Output the [x, y] coordinate of the center of the cell containing the given text.  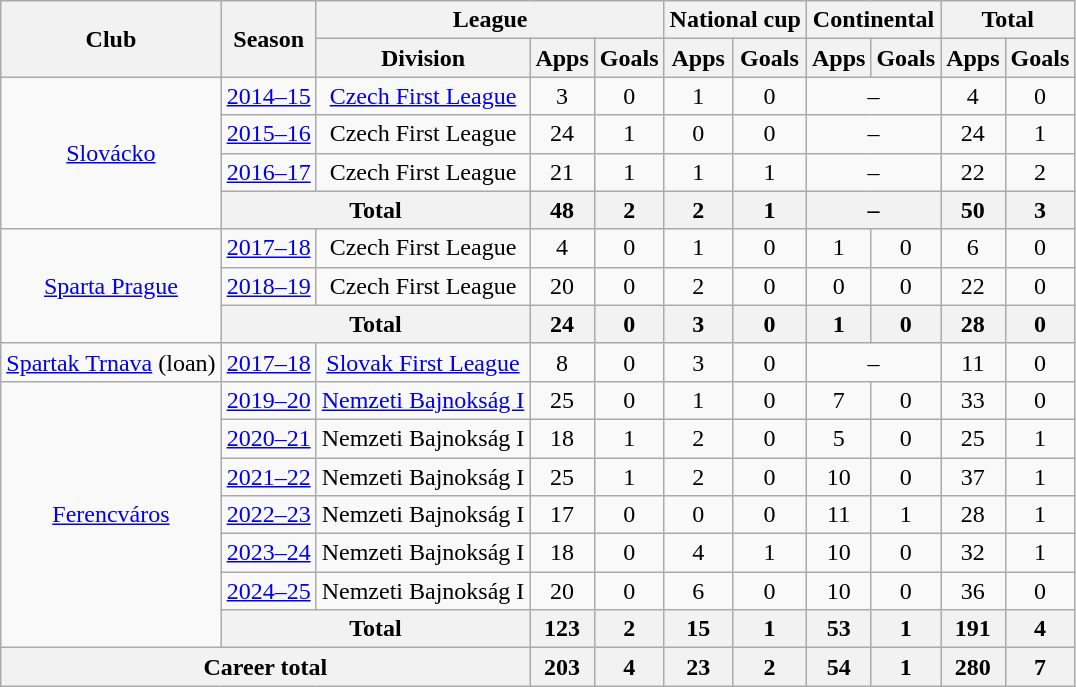
Continental [873, 20]
21 [562, 172]
50 [973, 210]
32 [973, 553]
2014–15 [268, 96]
2024–25 [268, 591]
Division [423, 58]
53 [838, 629]
203 [562, 667]
Slovácko [111, 153]
2022–23 [268, 515]
36 [973, 591]
17 [562, 515]
280 [973, 667]
Season [268, 39]
8 [562, 362]
2023–24 [268, 553]
2015–16 [268, 134]
15 [698, 629]
191 [973, 629]
2020–21 [268, 438]
2018–19 [268, 286]
2021–22 [268, 477]
5 [838, 438]
54 [838, 667]
Career total [266, 667]
2019–20 [268, 400]
Sparta Prague [111, 286]
Club [111, 39]
48 [562, 210]
National cup [735, 20]
33 [973, 400]
123 [562, 629]
Ferencváros [111, 514]
Spartak Trnava (loan) [111, 362]
2016–17 [268, 172]
Slovak First League [423, 362]
League [490, 20]
23 [698, 667]
37 [973, 477]
